Provide the (x, y) coordinate of the cell's center where the given text is located.  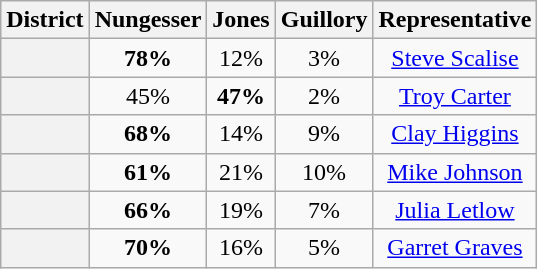
2% (324, 96)
19% (241, 210)
Jones (241, 20)
70% (148, 248)
12% (241, 58)
47% (241, 96)
Nungesser (148, 20)
7% (324, 210)
Representative (455, 20)
Clay Higgins (455, 134)
61% (148, 172)
10% (324, 172)
Julia Letlow (455, 210)
14% (241, 134)
Mike Johnson (455, 172)
68% (148, 134)
Garret Graves (455, 248)
5% (324, 248)
Guillory (324, 20)
9% (324, 134)
21% (241, 172)
78% (148, 58)
Steve Scalise (455, 58)
66% (148, 210)
3% (324, 58)
District (45, 20)
Troy Carter (455, 96)
16% (241, 248)
45% (148, 96)
